Scan for the cell matching the given text and deliver its [x, y] coordinate at center. 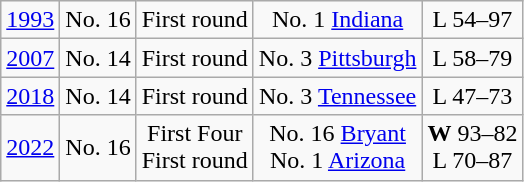
No. 1 Indiana [338, 20]
2018 [30, 96]
No. 3 Tennessee [338, 96]
2007 [30, 58]
L 47–73 [472, 96]
1993 [30, 20]
No. 3 Pittsburgh [338, 58]
First Four First round [194, 148]
W 93–82 L 70–87 [472, 148]
L 54–97 [472, 20]
L 58–79 [472, 58]
2022 [30, 148]
No. 16 Bryant No. 1 Arizona [338, 148]
